Extract the [X, Y] coordinate from the center of the cell holding the provided text.  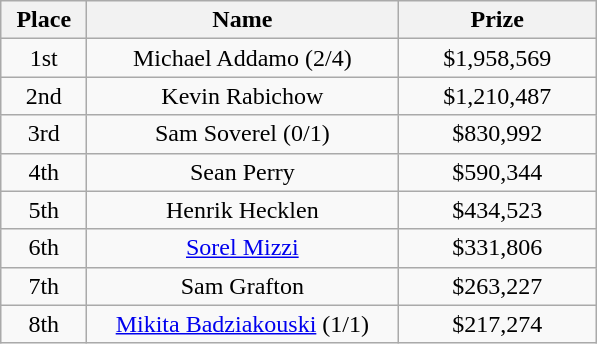
1st [44, 58]
5th [44, 210]
Mikita Badziakouski (1/1) [242, 324]
Name [242, 20]
$263,227 [498, 286]
Place [44, 20]
7th [44, 286]
Henrik Hecklen [242, 210]
Michael Addamo (2/4) [242, 58]
2nd [44, 96]
Prize [498, 20]
$331,806 [498, 248]
8th [44, 324]
6th [44, 248]
$217,274 [498, 324]
$1,958,569 [498, 58]
$434,523 [498, 210]
Sam Grafton [242, 286]
$1,210,487 [498, 96]
Sean Perry [242, 172]
$830,992 [498, 134]
Sam Soverel (0/1) [242, 134]
3rd [44, 134]
$590,344 [498, 172]
Sorel Mizzi [242, 248]
Kevin Rabichow [242, 96]
4th [44, 172]
